Determine the (x, y) coordinate at the center of the cell enclosing the given text.  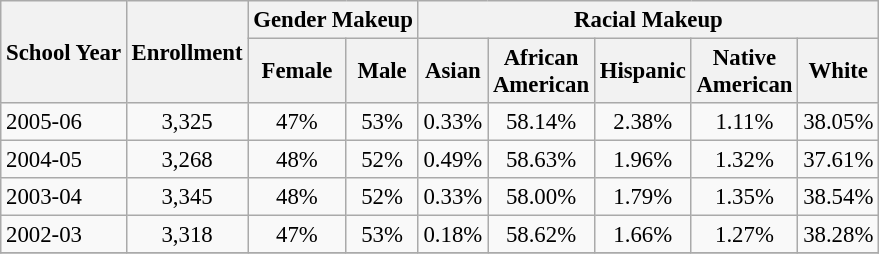
2002-03 (64, 235)
37.61% (838, 160)
1.35% (744, 197)
Racial Makeup (648, 20)
Native American (744, 72)
Female (297, 72)
0.49% (452, 160)
38.05% (838, 122)
38.54% (838, 197)
58.14% (542, 122)
3,268 (187, 160)
3,325 (187, 122)
1.66% (642, 235)
0.18% (452, 235)
2005-06 (64, 122)
2003-04 (64, 197)
58.00% (542, 197)
School Year (64, 52)
1.32% (744, 160)
1.96% (642, 160)
38.28% (838, 235)
Gender Makeup (333, 20)
1.11% (744, 122)
1.79% (642, 197)
Asian (452, 72)
Hispanic (642, 72)
58.62% (542, 235)
African American (542, 72)
Enrollment (187, 52)
2.38% (642, 122)
3,318 (187, 235)
58.63% (542, 160)
3,345 (187, 197)
Male (382, 72)
1.27% (744, 235)
White (838, 72)
2004-05 (64, 160)
